Pinpoint the cell where the given text exists, returning its [x, y] midpoint coordinate. 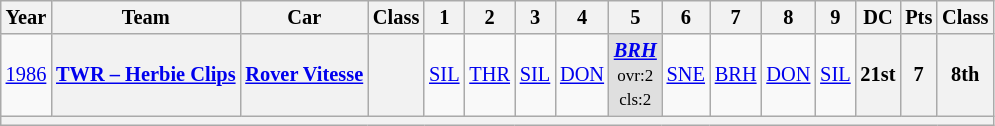
9 [835, 17]
6 [686, 17]
DC [878, 17]
1 [444, 17]
BRHovr:2cls:2 [636, 75]
TWR – Herbie Clips [146, 75]
21st [878, 75]
5 [636, 17]
8 [788, 17]
BRH [736, 75]
3 [535, 17]
Pts [918, 17]
Team [146, 17]
8th [965, 75]
2 [489, 17]
1986 [26, 75]
Car [304, 17]
SNE [686, 75]
THR [489, 75]
Year [26, 17]
Rover Vitesse [304, 75]
4 [582, 17]
